Determine the [x, y] coordinate at the center of the cell enclosing the given text.  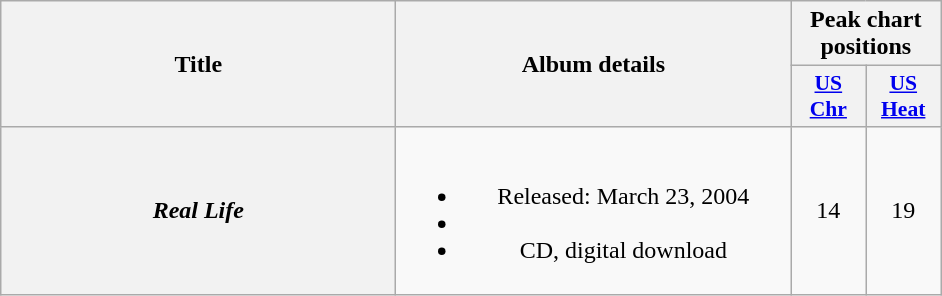
Released: March 23, 2004CD, digital download [594, 210]
14 [828, 210]
Peak chart positions [866, 34]
USChr [828, 96]
Real Life [198, 210]
USHeat [904, 96]
Title [198, 64]
19 [904, 210]
Album details [594, 64]
